Locate the cell with the specified text and output its [x, y] center coordinate. 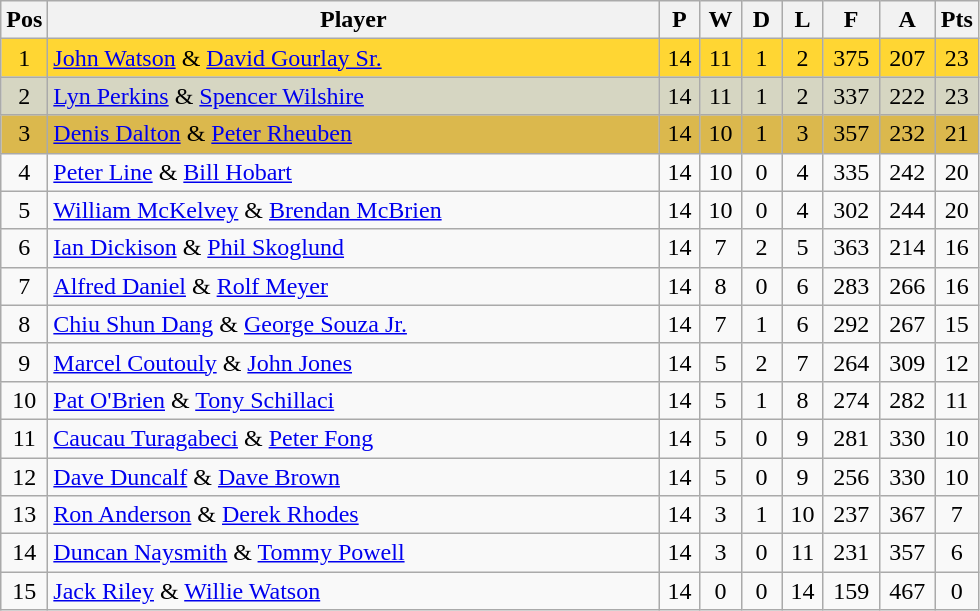
267 [907, 324]
222 [907, 96]
159 [851, 591]
Pat O'Brien & Tony Schillaci [354, 400]
335 [851, 172]
John Watson & David Gourlay Sr. [354, 58]
Chiu Shun Dang & George Souza Jr. [354, 324]
232 [907, 134]
256 [851, 477]
237 [851, 515]
292 [851, 324]
274 [851, 400]
21 [956, 134]
309 [907, 362]
207 [907, 58]
282 [907, 400]
Duncan Naysmith & Tommy Powell [354, 553]
244 [907, 210]
W [720, 20]
William McKelvey & Brendan McBrien [354, 210]
337 [851, 96]
302 [851, 210]
264 [851, 362]
283 [851, 286]
Lyn Perkins & Spencer Wilshire [354, 96]
A [907, 20]
363 [851, 248]
Dave Duncalf & Dave Brown [354, 477]
Marcel Coutouly & John Jones [354, 362]
231 [851, 553]
Denis Dalton & Peter Rheuben [354, 134]
Caucau Turagabeci & Peter Fong [354, 438]
Player [354, 20]
D [762, 20]
214 [907, 248]
13 [24, 515]
Jack Riley & Willie Watson [354, 591]
266 [907, 286]
Alfred Daniel & Rolf Meyer [354, 286]
375 [851, 58]
Ian Dickison & Phil Skoglund [354, 248]
242 [907, 172]
Pts [956, 20]
F [851, 20]
467 [907, 591]
281 [851, 438]
P [680, 20]
L [802, 20]
Pos [24, 20]
Peter Line & Bill Hobart [354, 172]
Ron Anderson & Derek Rhodes [354, 515]
367 [907, 515]
